Search for the cell housing the specified text and yield its (x, y) center coordinate. 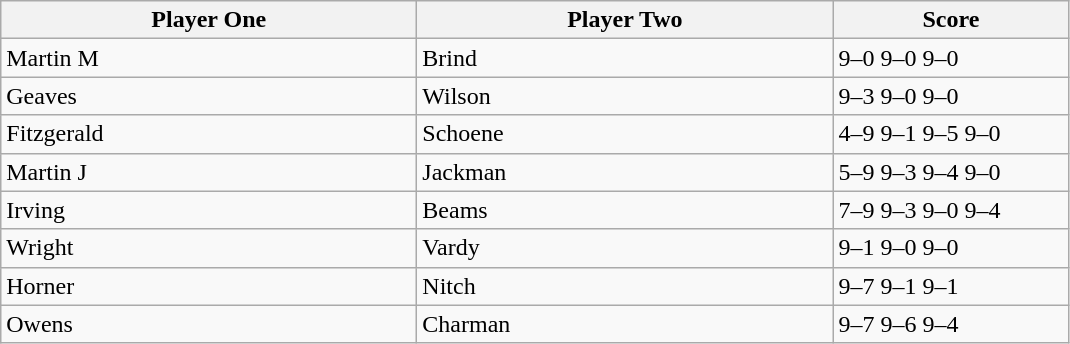
Horner (209, 286)
Charman (625, 324)
Player One (209, 20)
Score (951, 20)
Player Two (625, 20)
9–1 9–0 9–0 (951, 248)
Nitch (625, 286)
9–7 9–6 9–4 (951, 324)
9–7 9–1 9–1 (951, 286)
Jackman (625, 172)
7–9 9–3 9–0 9–4 (951, 210)
5–9 9–3 9–4 9–0 (951, 172)
Beams (625, 210)
9–3 9–0 9–0 (951, 96)
Martin M (209, 58)
4–9 9–1 9–5 9–0 (951, 134)
Brind (625, 58)
Geaves (209, 96)
9–0 9–0 9–0 (951, 58)
Owens (209, 324)
Martin J (209, 172)
Wright (209, 248)
Fitzgerald (209, 134)
Wilson (625, 96)
Irving (209, 210)
Vardy (625, 248)
Schoene (625, 134)
